Identify which cell holds the provided text, then report its [x, y] central coordinate. 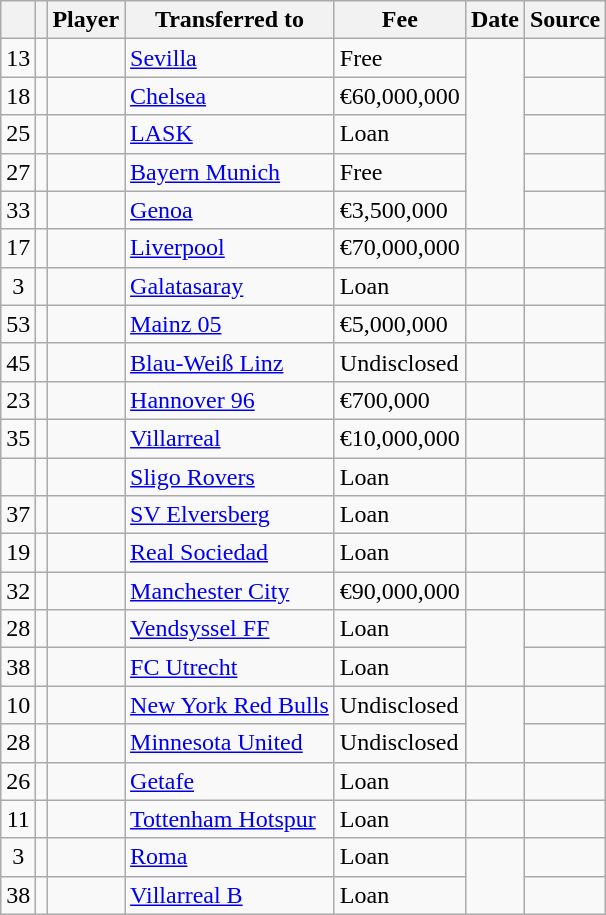
35 [18, 438]
23 [18, 400]
33 [18, 210]
Chelsea [230, 96]
18 [18, 96]
€90,000,000 [400, 591]
Getafe [230, 781]
26 [18, 781]
€700,000 [400, 400]
32 [18, 591]
Galatasaray [230, 286]
Genoa [230, 210]
10 [18, 705]
Villarreal [230, 438]
€70,000,000 [400, 248]
Player [86, 20]
Vendsyssel FF [230, 629]
11 [18, 819]
SV Elversberg [230, 515]
25 [18, 134]
Villarreal B [230, 895]
Liverpool [230, 248]
Blau-Weiß Linz [230, 362]
€5,000,000 [400, 324]
Roma [230, 857]
FC Utrecht [230, 667]
Fee [400, 20]
Date [494, 20]
Minnesota United [230, 743]
LASK [230, 134]
Sevilla [230, 58]
13 [18, 58]
Bayern Munich [230, 172]
Sligo Rovers [230, 477]
27 [18, 172]
Mainz 05 [230, 324]
Manchester City [230, 591]
19 [18, 553]
17 [18, 248]
37 [18, 515]
Tottenham Hotspur [230, 819]
Real Sociedad [230, 553]
45 [18, 362]
Hannover 96 [230, 400]
€10,000,000 [400, 438]
53 [18, 324]
Transferred to [230, 20]
Source [564, 20]
€60,000,000 [400, 96]
New York Red Bulls [230, 705]
€3,500,000 [400, 210]
